Capture the cell that displays the provided text and extract its (x, y) central coordinate. 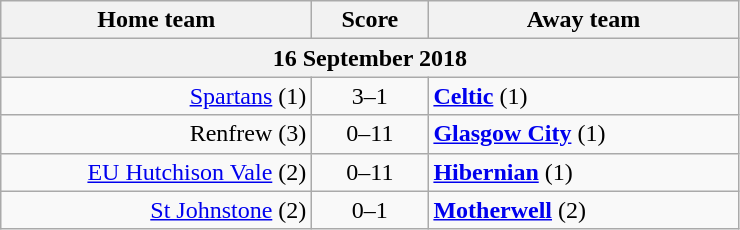
Score (370, 20)
St Johnstone (2) (156, 210)
Glasgow City (1) (584, 134)
Home team (156, 20)
Spartans (1) (156, 96)
Hibernian (1) (584, 172)
Renfrew (3) (156, 134)
EU Hutchison Vale (2) (156, 172)
0–1 (370, 210)
16 September 2018 (370, 58)
Motherwell (2) (584, 210)
3–1 (370, 96)
Away team (584, 20)
Celtic (1) (584, 96)
